Find where the given text appears and provide that cell's center as [X, Y] coordinate. 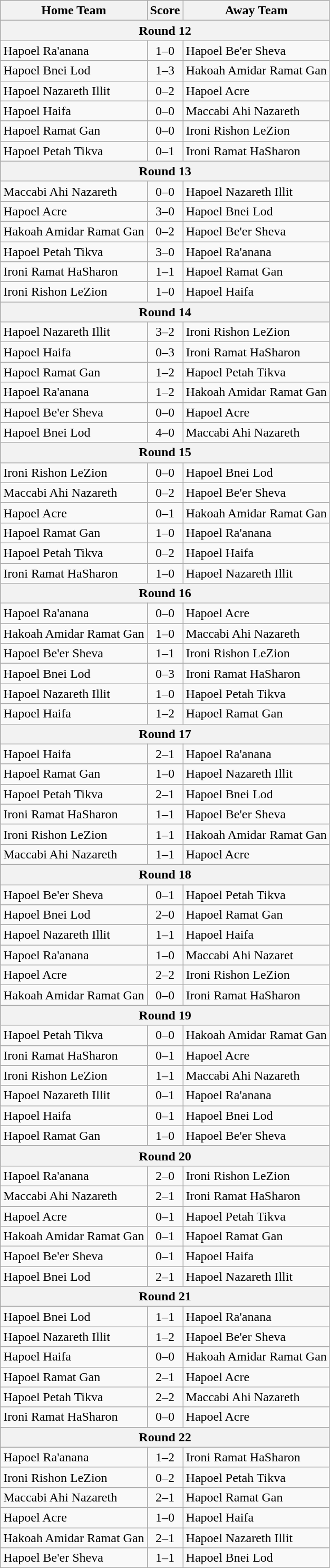
3–2 [165, 332]
Round 16 [166, 593]
Round 21 [166, 1297]
Round 12 [166, 31]
Round 20 [166, 1156]
Round 15 [166, 452]
Round 14 [166, 312]
1–3 [165, 71]
Round 19 [166, 1015]
Round 17 [166, 734]
Round 13 [166, 171]
Score [165, 11]
Away Team [256, 11]
Maccabi Ahi Nazaret [256, 955]
Round 18 [166, 874]
Round 22 [166, 1437]
4–0 [165, 432]
Home Team [74, 11]
